Detect which cell encompasses the target text, then output its (x, y) center coordinate. 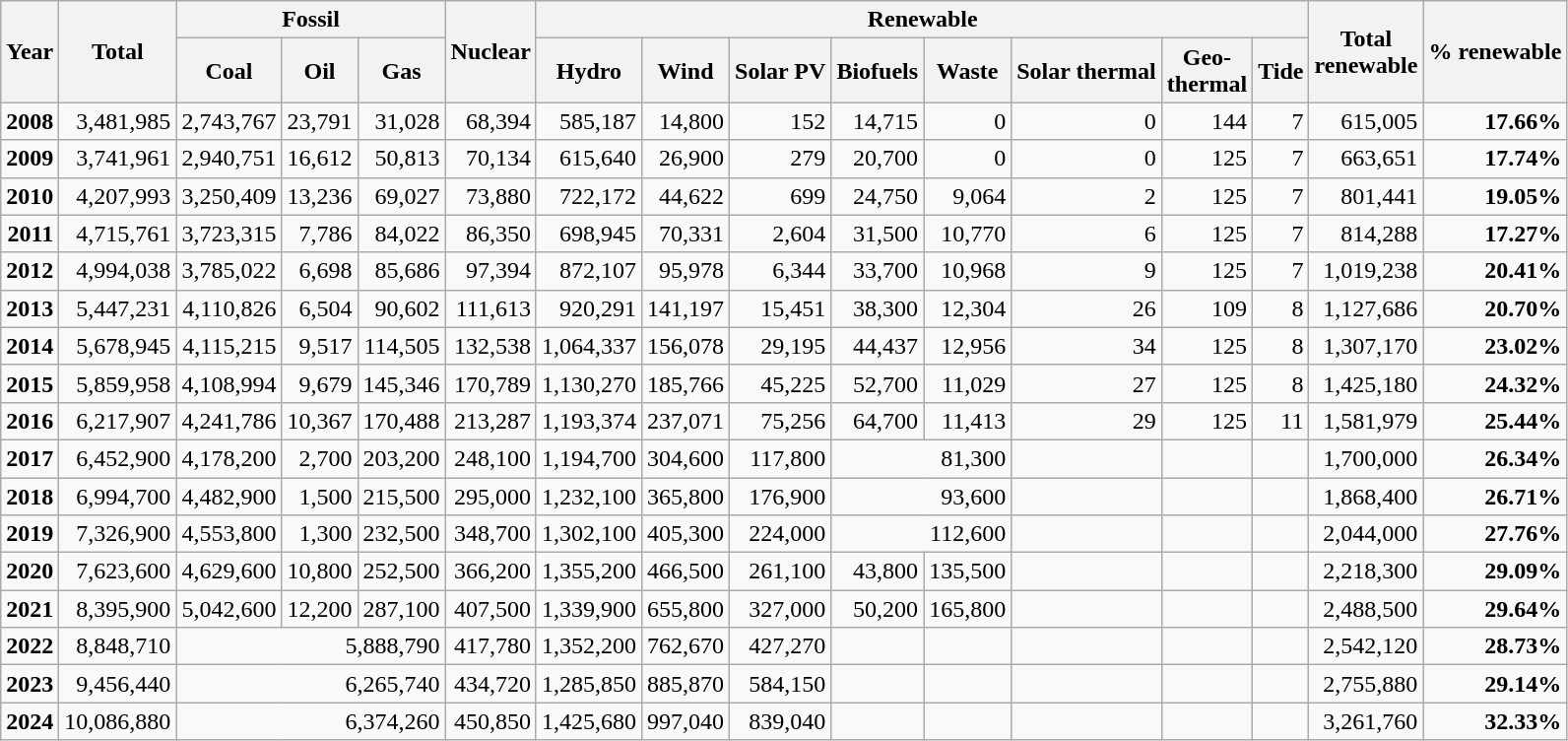
4,715,761 (118, 234)
663,651 (1366, 159)
33,700 (878, 271)
13,236 (319, 196)
6,698 (319, 271)
95,978 (686, 271)
85,686 (402, 271)
Renewable (922, 20)
17.66% (1495, 121)
1,868,400 (1366, 496)
Solar thermal (1087, 71)
114,505 (402, 346)
407,500 (490, 609)
9,456,440 (118, 684)
10,086,880 (118, 721)
2021 (30, 609)
24,750 (878, 196)
279 (780, 159)
466,500 (686, 572)
135,500 (967, 572)
7,623,600 (118, 572)
232,500 (402, 534)
2023 (30, 684)
11,029 (967, 383)
132,538 (490, 346)
1,425,680 (589, 721)
4,553,800 (229, 534)
2012 (30, 271)
6,265,740 (311, 684)
7,786 (319, 234)
4,110,826 (229, 308)
Geo-thermal (1207, 71)
5,678,945 (118, 346)
26,900 (686, 159)
44,437 (878, 346)
70,134 (490, 159)
6,504 (319, 308)
12,200 (319, 609)
1,500 (319, 496)
Oil (319, 71)
4,115,215 (229, 346)
141,197 (686, 308)
5,042,600 (229, 609)
1,193,374 (589, 421)
86,350 (490, 234)
2016 (30, 421)
6,374,260 (311, 721)
10,968 (967, 271)
144 (1207, 121)
10,367 (319, 421)
2015 (30, 383)
50,200 (878, 609)
8,848,710 (118, 646)
885,870 (686, 684)
Total (118, 51)
Biofuels (878, 71)
109 (1207, 308)
2,940,751 (229, 159)
237,071 (686, 421)
156,078 (686, 346)
112,600 (922, 534)
2020 (30, 572)
434,720 (490, 684)
% renewable (1495, 51)
3,481,985 (118, 121)
73,880 (490, 196)
29 (1087, 421)
31,500 (878, 234)
450,850 (490, 721)
215,500 (402, 496)
2,542,120 (1366, 646)
29.09% (1495, 572)
Total renewable (1366, 51)
185,766 (686, 383)
2013 (30, 308)
4,178,200 (229, 458)
Wind (686, 71)
12,956 (967, 346)
3,741,961 (118, 159)
2010 (30, 196)
4,482,900 (229, 496)
585,187 (589, 121)
2017 (30, 458)
6,344 (780, 271)
248,100 (490, 458)
9,064 (967, 196)
69,027 (402, 196)
427,270 (780, 646)
27 (1087, 383)
1,302,100 (589, 534)
304,600 (686, 458)
3,723,315 (229, 234)
38,300 (878, 308)
Solar PV (780, 71)
584,150 (780, 684)
93,600 (922, 496)
365,800 (686, 496)
64,700 (878, 421)
24.32% (1495, 383)
44,622 (686, 196)
4,994,038 (118, 271)
2008 (30, 121)
19.05% (1495, 196)
2,755,880 (1366, 684)
7,326,900 (118, 534)
29,195 (780, 346)
12,304 (967, 308)
31,028 (402, 121)
6,452,900 (118, 458)
81,300 (922, 458)
6 (1087, 234)
997,040 (686, 721)
1,232,100 (589, 496)
145,346 (402, 383)
8,395,900 (118, 609)
9,679 (319, 383)
32.33% (1495, 721)
655,800 (686, 609)
170,789 (490, 383)
Coal (229, 71)
872,107 (589, 271)
20.70% (1495, 308)
2,488,500 (1366, 609)
23.02% (1495, 346)
26 (1087, 308)
920,291 (589, 308)
1,339,900 (589, 609)
1,355,200 (589, 572)
Nuclear (490, 51)
1,127,686 (1366, 308)
814,288 (1366, 234)
1,352,200 (589, 646)
25.44% (1495, 421)
Gas (402, 71)
213,287 (490, 421)
2011 (30, 234)
Fossil (311, 20)
17.74% (1495, 159)
2018 (30, 496)
68,394 (490, 121)
14,715 (878, 121)
3,785,022 (229, 271)
Tide (1280, 71)
34 (1087, 346)
261,100 (780, 572)
366,200 (490, 572)
50,813 (402, 159)
9,517 (319, 346)
70,331 (686, 234)
839,040 (780, 721)
252,500 (402, 572)
29.14% (1495, 684)
224,000 (780, 534)
20,700 (878, 159)
170,488 (402, 421)
1,307,170 (1366, 346)
203,200 (402, 458)
4,629,600 (229, 572)
1,064,337 (589, 346)
2014 (30, 346)
327,000 (780, 609)
699 (780, 196)
117,800 (780, 458)
Hydro (589, 71)
4,241,786 (229, 421)
84,022 (402, 234)
4,108,994 (229, 383)
4,207,993 (118, 196)
417,780 (490, 646)
5,447,231 (118, 308)
2,700 (319, 458)
9 (1087, 271)
1,425,180 (1366, 383)
43,800 (878, 572)
722,172 (589, 196)
615,640 (589, 159)
698,945 (589, 234)
5,859,958 (118, 383)
295,000 (490, 496)
1,300 (319, 534)
6,994,700 (118, 496)
28.73% (1495, 646)
1,130,270 (589, 383)
615,005 (1366, 121)
17.27% (1495, 234)
90,602 (402, 308)
16,612 (319, 159)
2,743,767 (229, 121)
11 (1280, 421)
1,019,238 (1366, 271)
2,044,000 (1366, 534)
176,900 (780, 496)
1,285,850 (589, 684)
111,613 (490, 308)
26.71% (1495, 496)
2,604 (780, 234)
23,791 (319, 121)
52,700 (878, 383)
20.41% (1495, 271)
97,394 (490, 271)
3,250,409 (229, 196)
Waste (967, 71)
801,441 (1366, 196)
27.76% (1495, 534)
45,225 (780, 383)
165,800 (967, 609)
11,413 (967, 421)
29.64% (1495, 609)
75,256 (780, 421)
2,218,300 (1366, 572)
2019 (30, 534)
5,888,790 (311, 646)
405,300 (686, 534)
2 (1087, 196)
1,581,979 (1366, 421)
2024 (30, 721)
14,800 (686, 121)
3,261,760 (1366, 721)
1,700,000 (1366, 458)
348,700 (490, 534)
2022 (30, 646)
10,770 (967, 234)
Year (30, 51)
152 (780, 121)
762,670 (686, 646)
6,217,907 (118, 421)
1,194,700 (589, 458)
2009 (30, 159)
15,451 (780, 308)
26.34% (1495, 458)
10,800 (319, 572)
287,100 (402, 609)
